Scan for the cell matching the given text and deliver its [x, y] coordinate at center. 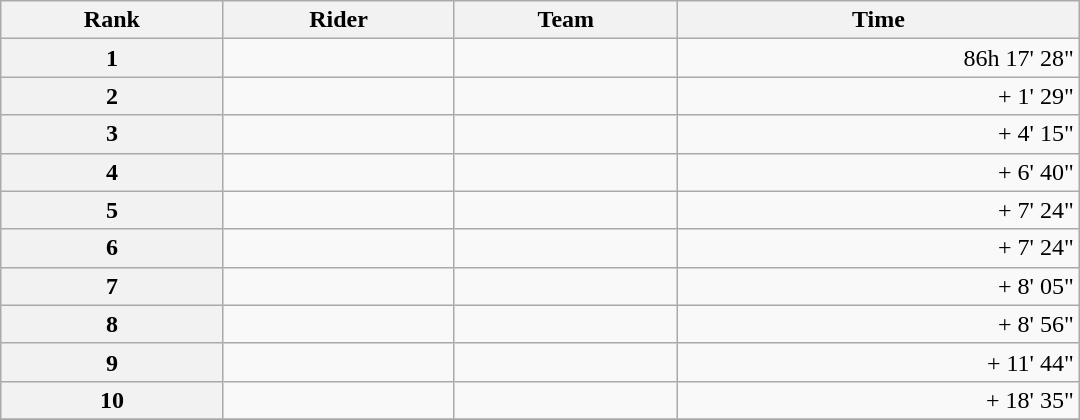
2 [112, 96]
9 [112, 362]
1 [112, 58]
Team [566, 20]
Rank [112, 20]
7 [112, 286]
+ 8' 05" [879, 286]
4 [112, 172]
+ 18' 35" [879, 400]
8 [112, 324]
+ 8' 56" [879, 324]
Time [879, 20]
+ 1' 29" [879, 96]
6 [112, 248]
10 [112, 400]
+ 6' 40" [879, 172]
86h 17' 28" [879, 58]
5 [112, 210]
+ 4' 15" [879, 134]
3 [112, 134]
Rider [338, 20]
+ 11' 44" [879, 362]
